Output the (x, y) coordinate of the center of the cell containing the given text.  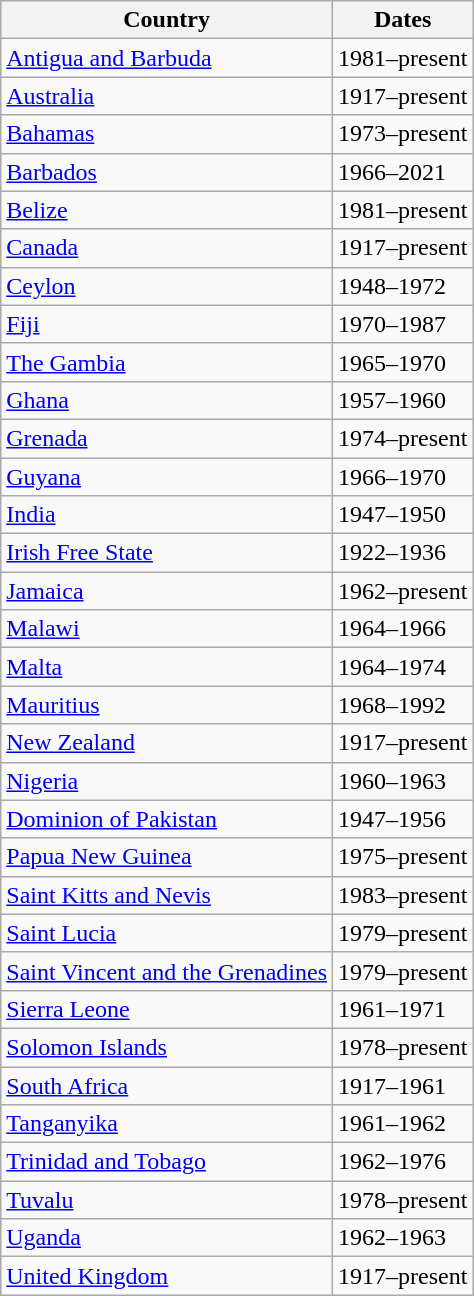
1948–1972 (403, 286)
1962–1976 (403, 1162)
Uganda (167, 1238)
United Kingdom (167, 1276)
1966–2021 (403, 172)
Sierra Leone (167, 1009)
Guyana (167, 477)
Saint Lucia (167, 933)
1965–1970 (403, 362)
1966–1970 (403, 477)
India (167, 515)
Nigeria (167, 781)
Canada (167, 248)
1961–1962 (403, 1124)
Saint Vincent and the Grenadines (167, 971)
Tanganyika (167, 1124)
1917–1961 (403, 1085)
1970–1987 (403, 324)
Malawi (167, 629)
Fiji (167, 324)
1957–1960 (403, 400)
Antigua and Barbuda (167, 58)
Ghana (167, 400)
Bahamas (167, 134)
Trinidad and Tobago (167, 1162)
Country (167, 20)
Australia (167, 96)
Jamaica (167, 591)
1960–1963 (403, 781)
Ceylon (167, 286)
The Gambia (167, 362)
1983–present (403, 895)
Mauritius (167, 705)
Dates (403, 20)
1975–present (403, 857)
Grenada (167, 438)
1947–1956 (403, 819)
1964–1966 (403, 629)
Belize (167, 210)
Tuvalu (167, 1200)
New Zealand (167, 743)
1961–1971 (403, 1009)
Papua New Guinea (167, 857)
1947–1950 (403, 515)
Irish Free State (167, 553)
Malta (167, 667)
Saint Kitts and Nevis (167, 895)
1964–1974 (403, 667)
South Africa (167, 1085)
1974–present (403, 438)
1922–1936 (403, 553)
1962–1963 (403, 1238)
1962–present (403, 591)
Dominion of Pakistan (167, 819)
Barbados (167, 172)
1968–1992 (403, 705)
1973–present (403, 134)
Solomon Islands (167, 1047)
